Locate the cell with the specified text and output its (X, Y) center coordinate. 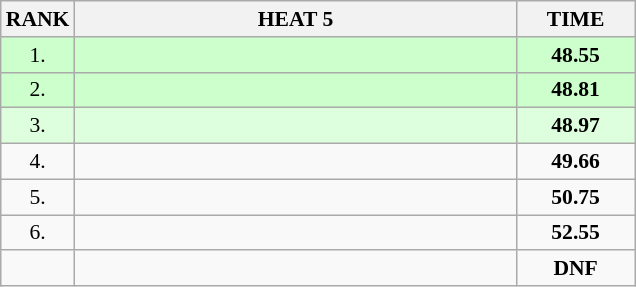
48.81 (576, 90)
50.75 (576, 197)
DNF (576, 269)
6. (38, 233)
48.97 (576, 126)
TIME (576, 19)
48.55 (576, 55)
1. (38, 55)
5. (38, 197)
HEAT 5 (295, 19)
52.55 (576, 233)
4. (38, 162)
2. (38, 90)
3. (38, 126)
49.66 (576, 162)
RANK (38, 19)
